Locate the cell with the specified text and output its (X, Y) center coordinate. 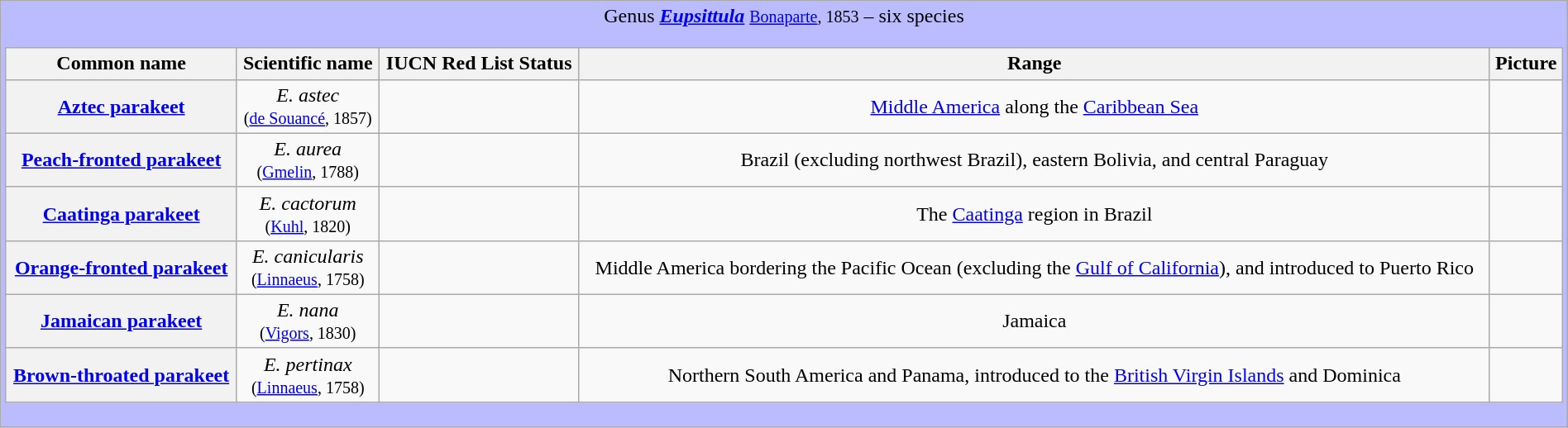
Orange-fronted parakeet (121, 268)
E. astec (de Souancé, 1857) (308, 106)
E. aurea (Gmelin, 1788) (308, 160)
E. canicularis (Linnaeus, 1758) (308, 268)
Brown-throated parakeet (121, 375)
Middle America along the Caribbean Sea (1034, 106)
Jamaica (1034, 321)
Scientific name (308, 64)
Middle America bordering the Pacific Ocean (excluding the Gulf of California), and introduced to Puerto Rico (1034, 268)
Common name (121, 64)
E. pertinax (Linnaeus, 1758) (308, 375)
Caatinga parakeet (121, 213)
Northern South America and Panama, introduced to the British Virgin Islands and Dominica (1034, 375)
E. cactorum (Kuhl, 1820) (308, 213)
Picture (1526, 64)
E. nana (Vigors, 1830) (308, 321)
The Caatinga region in Brazil (1034, 213)
Range (1034, 64)
Peach-fronted parakeet (121, 160)
Jamaican parakeet (121, 321)
Brazil (excluding northwest Brazil), eastern Bolivia, and central Paraguay (1034, 160)
IUCN Red List Status (479, 64)
Aztec parakeet (121, 106)
